Output the (X, Y) coordinate of the center of the cell containing the given text.  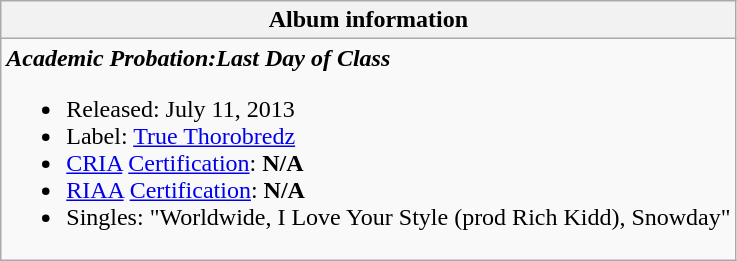
Album information (368, 20)
